Return the [x, y] coordinate for the center point of the cell that contains the specified text.  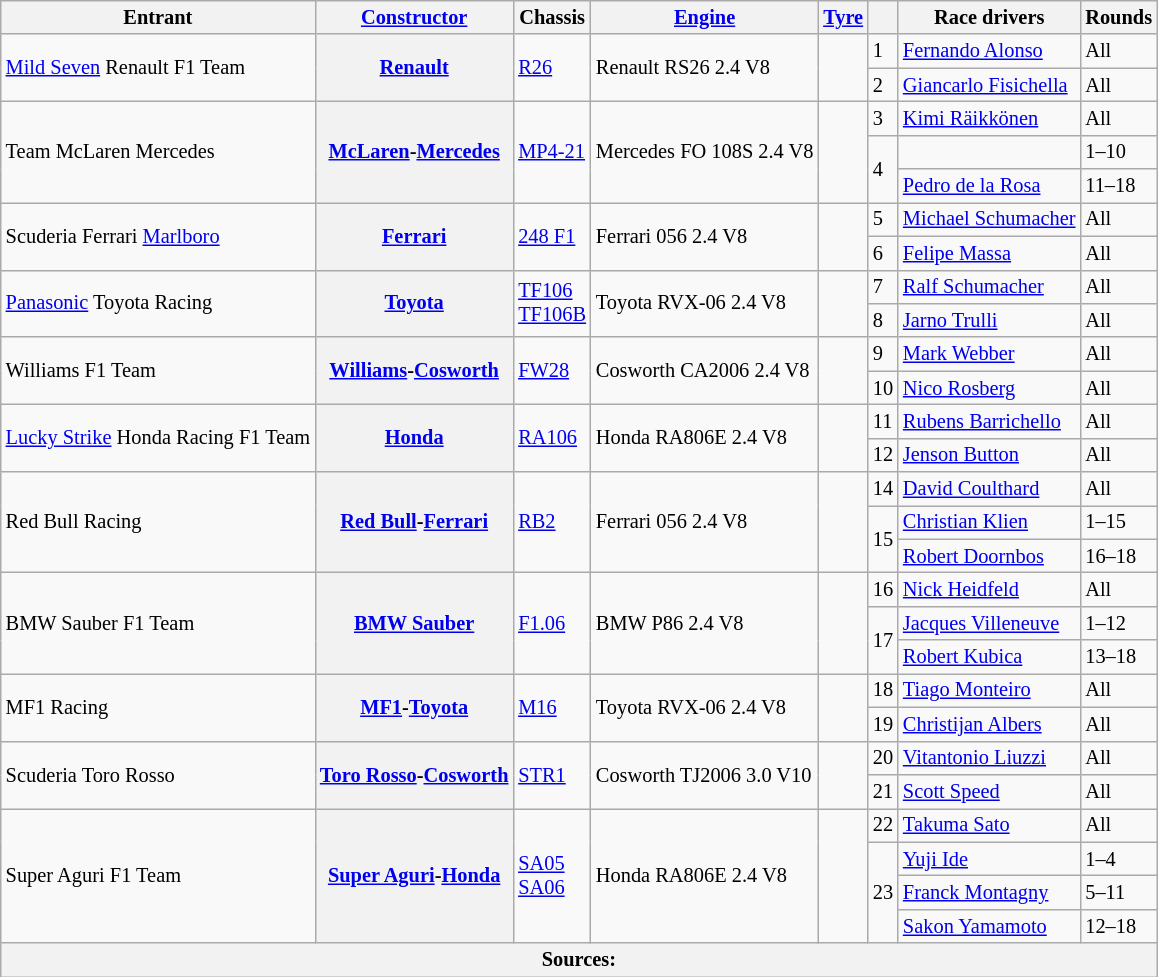
MP4-21 [552, 152]
MF1-Toyota [414, 706]
16–18 [1118, 556]
MF1 Racing [158, 706]
Constructor [414, 17]
Mild Seven Renault F1 Team [158, 68]
14 [883, 489]
1–10 [1118, 152]
1–4 [1118, 859]
Tiago Monteiro [989, 690]
BMW P86 2.4 V8 [704, 622]
Sakon Yamamoto [989, 926]
1–15 [1118, 522]
Pedro de la Rosa [989, 186]
8 [883, 320]
17 [883, 640]
Ferrari [414, 236]
Red Bull Racing [158, 522]
Rounds [1118, 17]
BMW Sauber F1 Team [158, 622]
Mercedes FO 108S 2.4 V8 [704, 152]
22 [883, 825]
Lucky Strike Honda Racing F1 Team [158, 438]
Scuderia Toro Rosso [158, 774]
Cosworth CA2006 2.4 V8 [704, 370]
M16 [552, 706]
16 [883, 589]
Christijan Albers [989, 724]
23 [883, 892]
5 [883, 219]
7 [883, 287]
10 [883, 388]
SA05SA06 [552, 876]
Mark Webber [989, 354]
Robert Doornbos [989, 556]
6 [883, 253]
David Coulthard [989, 489]
Jenson Button [989, 455]
Entrant [158, 17]
STR1 [552, 774]
TF106TF106B [552, 304]
Toyota [414, 304]
Fernando Alonso [989, 51]
Tyre [843, 17]
Scott Speed [989, 791]
Williams F1 Team [158, 370]
19 [883, 724]
Ralf Schumacher [989, 287]
Honda [414, 438]
15 [883, 538]
Team McLaren Mercedes [158, 152]
11–18 [1118, 186]
Super Aguri F1 Team [158, 876]
9 [883, 354]
Michael Schumacher [989, 219]
20 [883, 758]
McLaren-Mercedes [414, 152]
248 F1 [552, 236]
Toro Rosso-Cosworth [414, 774]
Renault RS26 2.4 V8 [704, 68]
Nick Heidfeld [989, 589]
Yuji Ide [989, 859]
RB2 [552, 522]
Race drivers [989, 17]
F1.06 [552, 622]
Rubens Barrichello [989, 421]
Christian Klien [989, 522]
Williams-Cosworth [414, 370]
Giancarlo Fisichella [989, 85]
Takuma Sato [989, 825]
Renault [414, 68]
RA106 [552, 438]
Engine [704, 17]
5–11 [1118, 892]
BMW Sauber [414, 622]
Kimi Räikkönen [989, 118]
12 [883, 455]
FW28 [552, 370]
11 [883, 421]
Cosworth TJ2006 3.0 V10 [704, 774]
Panasonic Toyota Racing [158, 304]
Felipe Massa [989, 253]
1 [883, 51]
13–18 [1118, 657]
Red Bull-Ferrari [414, 522]
Robert Kubica [989, 657]
Vitantonio Liuzzi [989, 758]
Jarno Trulli [989, 320]
3 [883, 118]
Jacques Villeneuve [989, 623]
Franck Montagny [989, 892]
18 [883, 690]
1–12 [1118, 623]
21 [883, 791]
Sources: [579, 960]
Super Aguri-Honda [414, 876]
R26 [552, 68]
4 [883, 168]
Chassis [552, 17]
2 [883, 85]
Scuderia Ferrari Marlboro [158, 236]
12–18 [1118, 926]
Nico Rosberg [989, 388]
